Scan for the cell matching the given text and deliver its [X, Y] coordinate at center. 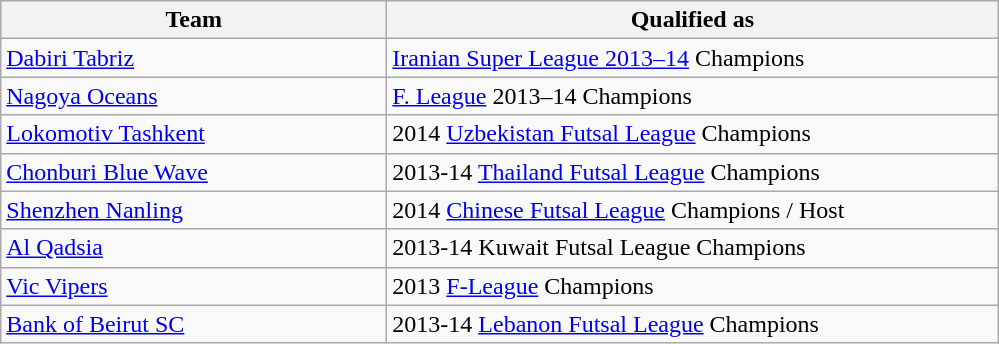
Shenzhen Nanling [194, 210]
2013-14 Kuwait Futsal League Champions [692, 248]
2013-14 Thailand Futsal League Champions [692, 172]
2014 Uzbekistan Futsal League Champions [692, 134]
Chonburi Blue Wave [194, 172]
Al Qadsia [194, 248]
2013-14 Lebanon Futsal League Champions [692, 324]
Vic Vipers [194, 286]
2014 Chinese Futsal League Champions / Host [692, 210]
Bank of Beirut SC [194, 324]
Dabiri Tabriz [194, 58]
Qualified as [692, 20]
Nagoya Oceans [194, 96]
Team [194, 20]
Iranian Super League 2013–14 Champions [692, 58]
Lokomotiv Tashkent [194, 134]
F. League 2013–14 Champions [692, 96]
2013 F-League Champions [692, 286]
